Search for the cell housing the specified text and yield its [X, Y] center coordinate. 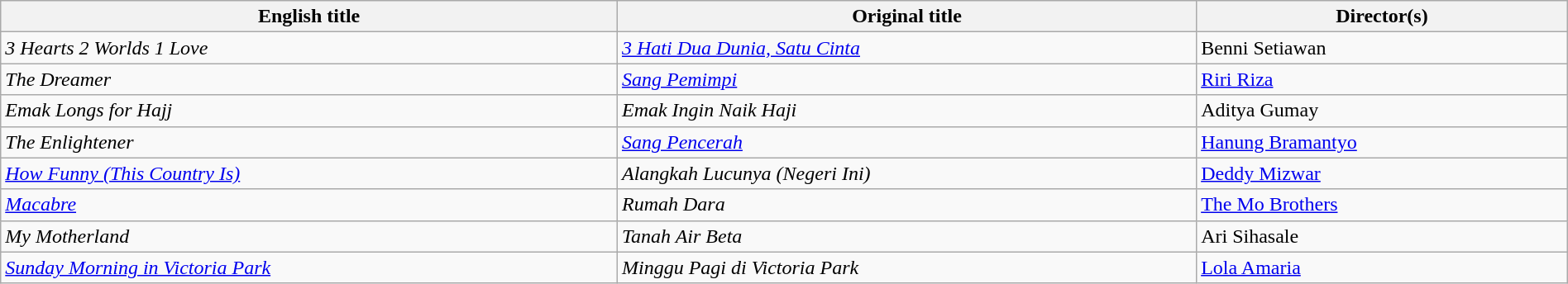
3 Hati Dua Dunia, Satu Cinta [906, 48]
Deddy Mizwar [1383, 173]
3 Hearts 2 Worlds 1 Love [309, 48]
Sang Pemimpi [906, 79]
The Dreamer [309, 79]
Lola Amaria [1383, 267]
Rumah Dara [906, 205]
The Mo Brothers [1383, 205]
My Motherland [309, 236]
The Enlightener [309, 142]
English title [309, 17]
Alangkah Lucunya (Negeri Ini) [906, 173]
Minggu Pagi di Victoria Park [906, 267]
Director(s) [1383, 17]
Sang Pencerah [906, 142]
How Funny (This Country Is) [309, 173]
Original title [906, 17]
Emak Longs for Hajj [309, 111]
Benni Setiawan [1383, 48]
Hanung Bramantyo [1383, 142]
Macabre [309, 205]
Sunday Morning in Victoria Park [309, 267]
Tanah Air Beta [906, 236]
Ari Sihasale [1383, 236]
Aditya Gumay [1383, 111]
Emak Ingin Naik Haji [906, 111]
Riri Riza [1383, 79]
